From the cell containing the given text, extract its center point as [X, Y] coordinate. 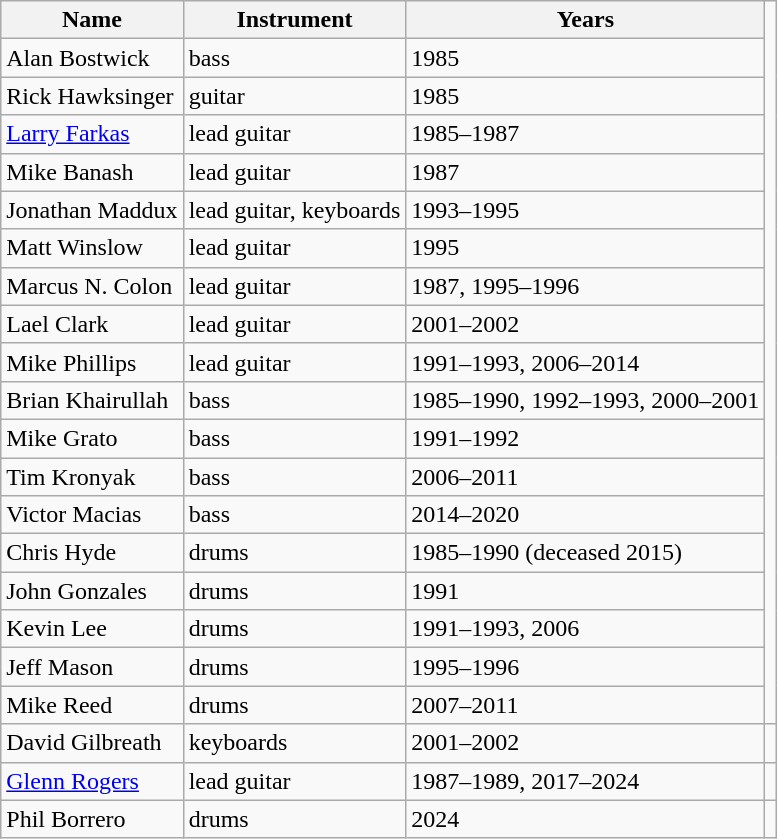
Phil Borrero [92, 819]
Jeff Mason [92, 667]
1991 [586, 591]
Instrument [294, 20]
Years [586, 20]
Brian Khairullah [92, 400]
lead guitar, keyboards [294, 210]
Rick Hawksinger [92, 96]
Mike Reed [92, 705]
guitar [294, 96]
Marcus N. Colon [92, 286]
Lael Clark [92, 324]
1991–1992 [586, 438]
1985–1987 [586, 134]
Jonathan Maddux [92, 210]
1993–1995 [586, 210]
1991–1993, 2006–2014 [586, 362]
2024 [586, 819]
1987 [586, 172]
Victor Macias [92, 515]
1995–1996 [586, 667]
Mike Banash [92, 172]
Glenn Rogers [92, 781]
2006–2011 [586, 477]
2014–2020 [586, 515]
Name [92, 20]
Larry Farkas [92, 134]
1985–1990, 1992–1993, 2000–2001 [586, 400]
1985–1990 (deceased 2015) [586, 553]
John Gonzales [92, 591]
1987–1989, 2017–2024 [586, 781]
David Gilbreath [92, 743]
keyboards [294, 743]
Mike Phillips [92, 362]
Alan Bostwick [92, 58]
1987, 1995–1996 [586, 286]
1991–1993, 2006 [586, 629]
Kevin Lee [92, 629]
Mike Grato [92, 438]
2007–2011 [586, 705]
Tim Kronyak [92, 477]
Chris Hyde [92, 553]
1995 [586, 248]
Matt Winslow [92, 248]
